Determine the [x, y] coordinate at the center of the cell enclosing the given text.  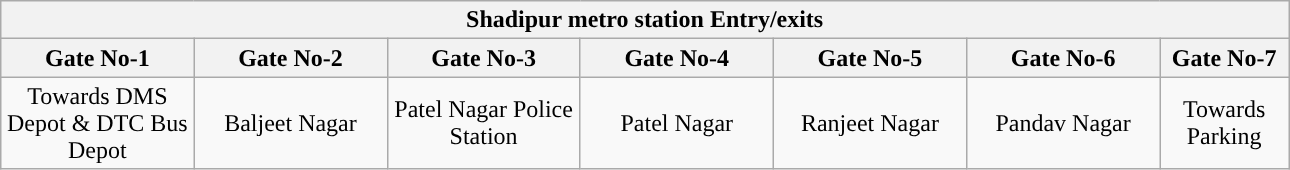
Patel Nagar [676, 123]
Towards Parking [1224, 123]
Baljeet Nagar [290, 123]
Gate No-3 [484, 58]
Gate No-6 [1062, 58]
Ranjeet Nagar [870, 123]
Gate No-7 [1224, 58]
Gate No-1 [98, 58]
Pandav Nagar [1062, 123]
Gate No-5 [870, 58]
Gate No-2 [290, 58]
Shadipur metro station Entry/exits [645, 20]
Patel Nagar Police Station [484, 123]
Towards DMS Depot & DTC Bus Depot [98, 123]
Gate No-4 [676, 58]
